Output the [x, y] coordinate of the center of the cell containing the given text.  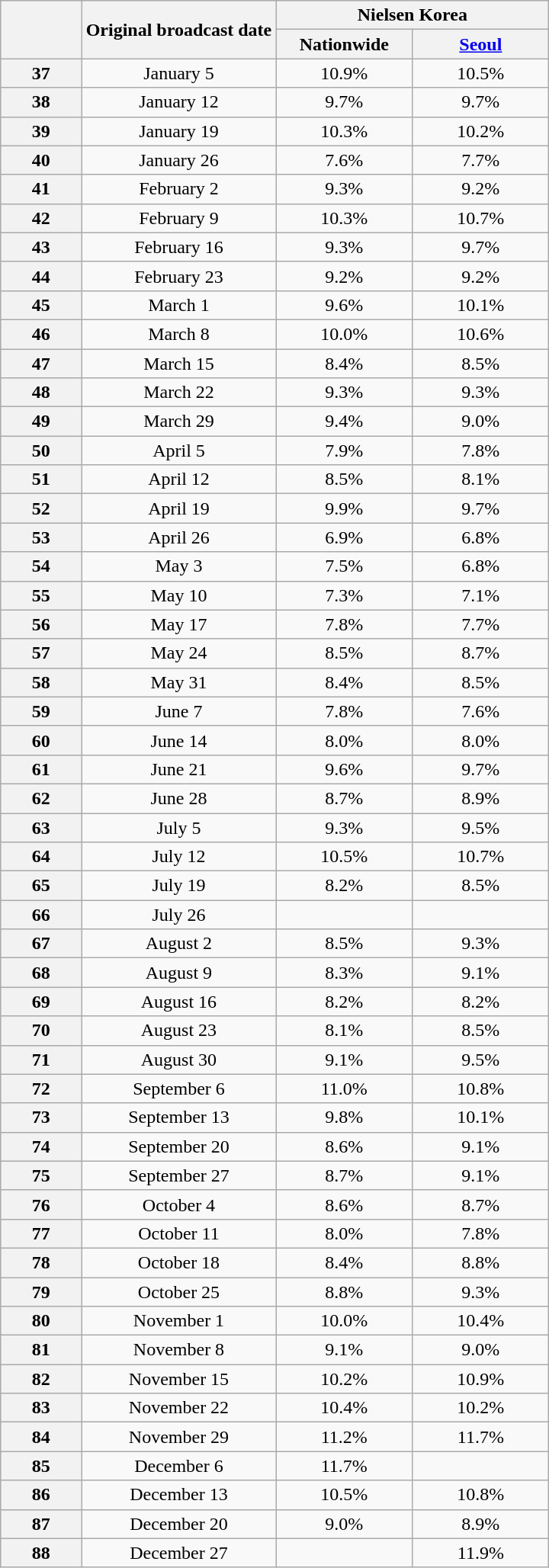
April 5 [178, 451]
7.9% [345, 451]
August 30 [178, 1060]
December 13 [178, 1495]
November 8 [178, 1350]
March 8 [178, 334]
84 [41, 1437]
March 22 [178, 393]
September 6 [178, 1089]
43 [41, 247]
70 [41, 1031]
January 12 [178, 102]
March 29 [178, 422]
May 3 [178, 566]
7.3% [345, 595]
11.2% [345, 1437]
November 22 [178, 1408]
83 [41, 1408]
64 [41, 857]
46 [41, 334]
July 19 [178, 886]
49 [41, 422]
37 [41, 73]
56 [41, 624]
68 [41, 973]
40 [41, 160]
73 [41, 1117]
April 12 [178, 479]
39 [41, 131]
67 [41, 944]
52 [41, 508]
54 [41, 566]
9.4% [345, 422]
44 [41, 276]
8.3% [345, 973]
57 [41, 653]
February 2 [178, 189]
February 23 [178, 276]
85 [41, 1466]
42 [41, 218]
July 5 [178, 827]
November 1 [178, 1321]
79 [41, 1292]
61 [41, 769]
9.9% [345, 508]
May 24 [178, 653]
6.9% [345, 537]
69 [41, 1002]
Nationwide [345, 44]
60 [41, 740]
December 20 [178, 1524]
41 [41, 189]
September 27 [178, 1175]
July 26 [178, 915]
January 19 [178, 131]
May 10 [178, 595]
Nielsen Korea [413, 15]
38 [41, 102]
December 6 [178, 1466]
December 27 [178, 1553]
May 31 [178, 682]
81 [41, 1350]
November 15 [178, 1379]
74 [41, 1146]
87 [41, 1524]
April 19 [178, 508]
77 [41, 1233]
August 16 [178, 1002]
August 23 [178, 1031]
9.8% [345, 1117]
47 [41, 364]
50 [41, 451]
March 15 [178, 364]
October 4 [178, 1204]
September 13 [178, 1117]
February 16 [178, 247]
65 [41, 886]
71 [41, 1060]
53 [41, 537]
August 9 [178, 973]
7.1% [480, 595]
51 [41, 479]
June 14 [178, 740]
March 1 [178, 305]
Seoul [480, 44]
April 26 [178, 537]
November 29 [178, 1437]
October 25 [178, 1292]
48 [41, 393]
72 [41, 1089]
August 2 [178, 944]
June 28 [178, 798]
May 17 [178, 624]
63 [41, 827]
September 20 [178, 1146]
66 [41, 915]
62 [41, 798]
10.6% [480, 334]
June 7 [178, 711]
59 [41, 711]
55 [41, 595]
75 [41, 1175]
80 [41, 1321]
45 [41, 305]
58 [41, 682]
July 12 [178, 857]
11.9% [480, 1553]
January 5 [178, 73]
11.0% [345, 1089]
86 [41, 1495]
7.5% [345, 566]
October 18 [178, 1262]
82 [41, 1379]
October 11 [178, 1233]
78 [41, 1262]
February 9 [178, 218]
June 21 [178, 769]
January 26 [178, 160]
76 [41, 1204]
Original broadcast date [178, 30]
88 [41, 1553]
